Locate the cell with the specified text and output its (x, y) center coordinate. 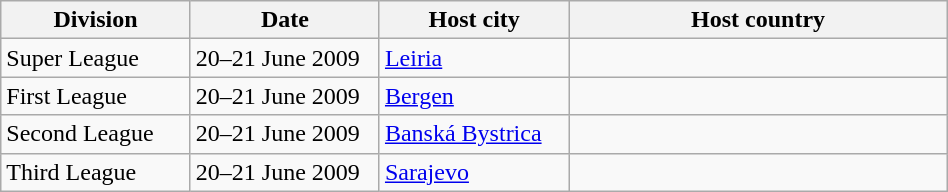
Third League (96, 172)
First League (96, 96)
Host city (474, 20)
Bergen (474, 96)
Banská Bystrica (474, 134)
Sarajevo (474, 172)
Super League (96, 58)
Leiria (474, 58)
Host country (758, 20)
Division (96, 20)
Date (284, 20)
Second League (96, 134)
